Return (X, Y) of the center of cell containing provided text 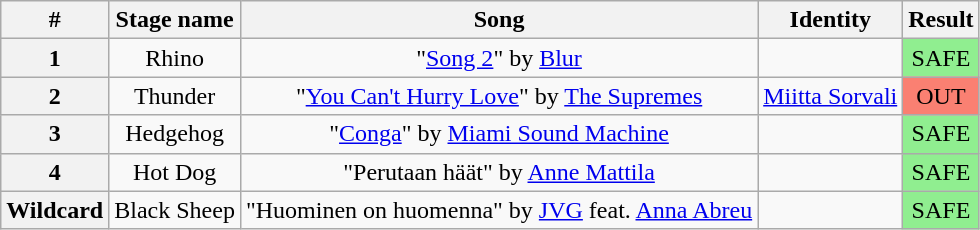
"Conga" by Miami Sound Machine (498, 134)
1 (55, 58)
"Song 2" by Blur (498, 58)
# (55, 20)
"Huominen on huomenna" by JVG feat. Anna Abreu (498, 210)
"Perutaan häät" by Anne Mattila (498, 172)
OUT (941, 96)
Song (498, 20)
Miitta Sorvali (830, 96)
Stage name (175, 20)
3 (55, 134)
Rhino (175, 58)
4 (55, 172)
2 (55, 96)
Hot Dog (175, 172)
"You Can't Hurry Love" by The Supremes (498, 96)
Result (941, 20)
Thunder (175, 96)
Identity (830, 20)
Wildcard (55, 210)
Hedgehog (175, 134)
Black Sheep (175, 210)
